Search for the cell housing the specified text and yield its (x, y) center coordinate. 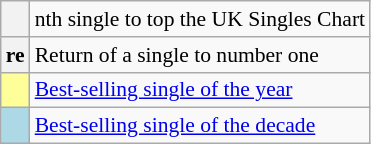
re (16, 55)
nth single to top the UK Singles Chart (200, 19)
Return of a single to number one (200, 55)
Best-selling single of the year (200, 90)
Best-selling single of the decade (200, 126)
